Detect which cell encompasses the target text, then output its [x, y] center coordinate. 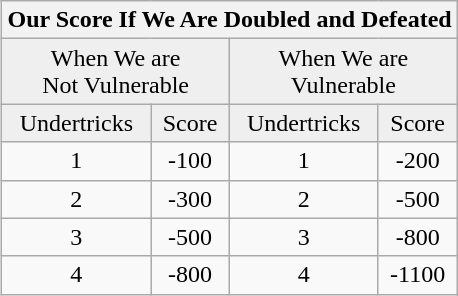
Our Score If We Are Doubled and Defeated [230, 20]
-100 [190, 161]
When We areVulnerable [343, 72]
-1100 [418, 275]
-300 [190, 199]
-200 [418, 161]
When We areNot Vulnerable [116, 72]
